Capture the cell that displays the provided text and extract its (X, Y) central coordinate. 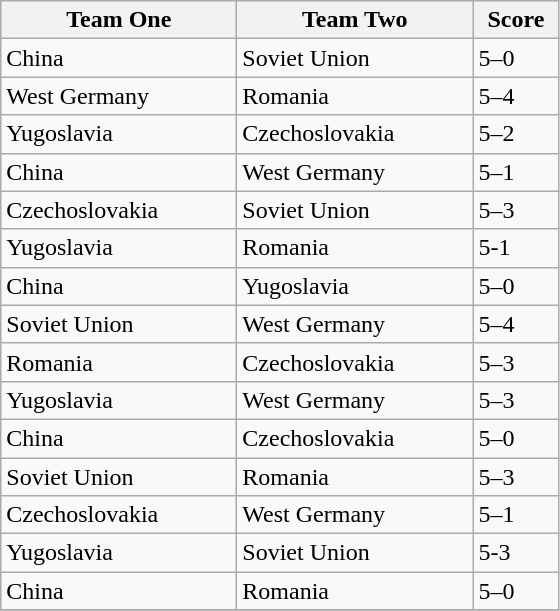
5-1 (516, 248)
Team Two (355, 20)
Score (516, 20)
5-3 (516, 553)
5–2 (516, 134)
Team One (119, 20)
